Pinpoint the cell where the given text exists, returning its [x, y] midpoint coordinate. 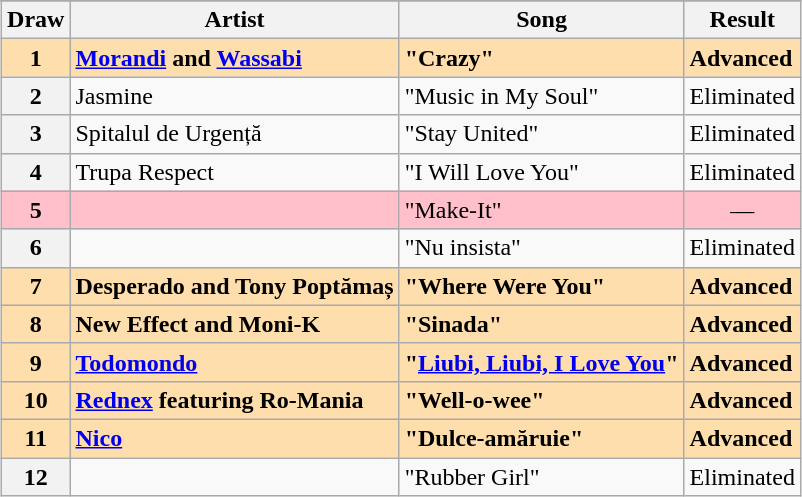
"Where Were You" [542, 286]
Song [542, 20]
Jasmine [234, 96]
"Stay United" [542, 134]
1 [36, 58]
Nico [234, 438]
6 [36, 248]
12 [36, 477]
Draw [36, 20]
Morandi and Wassabi [234, 58]
— [742, 210]
Todomondo [234, 362]
7 [36, 286]
"I Will Love You" [542, 172]
"Nu insista" [542, 248]
5 [36, 210]
"Sinada" [542, 324]
11 [36, 438]
"Rubber Girl" [542, 477]
New Effect and Moni-K [234, 324]
Artist [234, 20]
"Make-It" [542, 210]
"Crazy" [542, 58]
Result [742, 20]
8 [36, 324]
2 [36, 96]
Trupa Respect [234, 172]
3 [36, 134]
"Liubi, Liubi, I Love You" [542, 362]
9 [36, 362]
Desperado and Tony Poptămaș [234, 286]
"Dulce-amăruie" [542, 438]
"Music in My Soul" [542, 96]
Spitalul de Urgență [234, 134]
"Well-o-wee" [542, 400]
10 [36, 400]
4 [36, 172]
Rednex featuring Ro-Mania [234, 400]
